Output the [X, Y] coordinate of the center of the cell containing the given text.  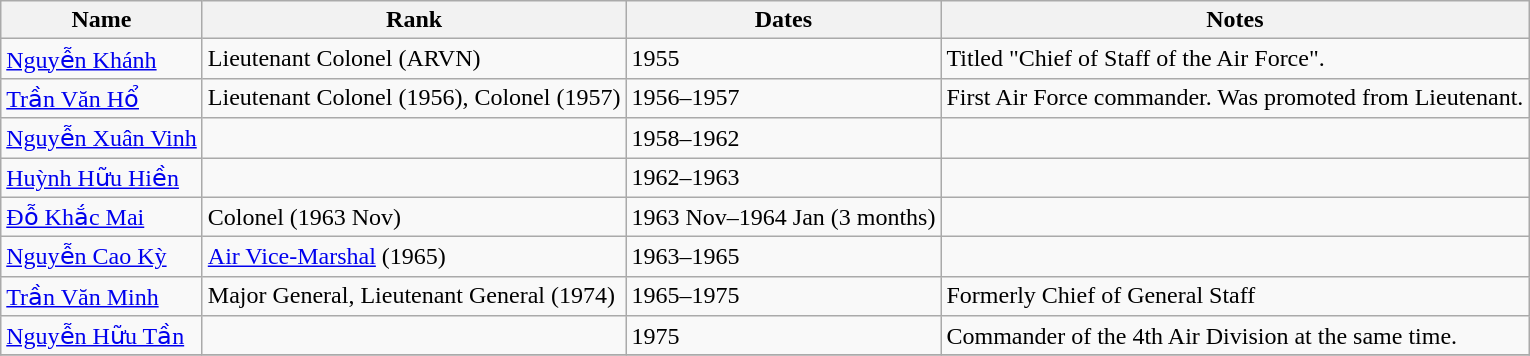
1963 Nov–1964 Jan (3 months) [784, 217]
Lieutenant Colonel (ARVN) [414, 59]
Lieutenant Colonel (1956), Colonel (1957) [414, 98]
1975 [784, 336]
Rank [414, 20]
Dates [784, 20]
1958–1962 [784, 138]
Huỳnh Hữu Hiền [102, 178]
Nguyễn Cao Kỳ [102, 257]
Colonel (1963 Nov) [414, 217]
Đỗ Khắc Mai [102, 217]
Air Vice-Marshal (1965) [414, 257]
Major General, Lieutenant General (1974) [414, 296]
Name [102, 20]
Trần Văn Hổ [102, 98]
1956–1957 [784, 98]
1955 [784, 59]
Formerly Chief of General Staff [1235, 296]
1962–1963 [784, 178]
Nguyễn Xuân Vinh [102, 138]
1963–1965 [784, 257]
1965–1975 [784, 296]
Nguyễn Hữu Tần [102, 336]
Titled "Chief of Staff of the Air Force". [1235, 59]
Notes [1235, 20]
Nguyễn Khánh [102, 59]
Trần Văn Minh [102, 296]
Commander of the 4th Air Division at the same time. [1235, 336]
First Air Force commander. Was promoted from Lieutenant. [1235, 98]
